Locate the cell with the specified text and output its [X, Y] center coordinate. 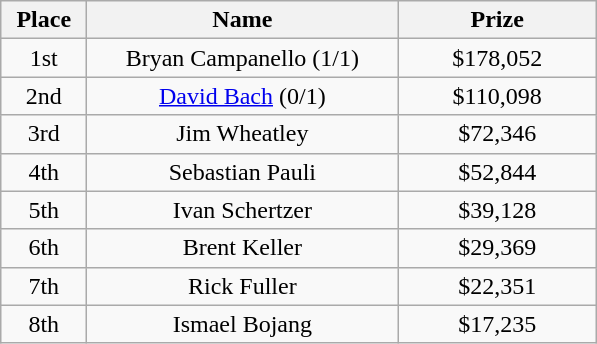
$110,098 [498, 96]
1st [44, 58]
Prize [498, 20]
$178,052 [498, 58]
Sebastian Pauli [242, 172]
Rick Fuller [242, 286]
Name [242, 20]
$22,351 [498, 286]
Jim Wheatley [242, 134]
$52,844 [498, 172]
$17,235 [498, 324]
7th [44, 286]
$39,128 [498, 210]
Ivan Schertzer [242, 210]
Place [44, 20]
4th [44, 172]
$29,369 [498, 248]
8th [44, 324]
5th [44, 210]
6th [44, 248]
David Bach (0/1) [242, 96]
Ismael Bojang [242, 324]
$72,346 [498, 134]
Bryan Campanello (1/1) [242, 58]
3rd [44, 134]
2nd [44, 96]
Brent Keller [242, 248]
